Determine the (X, Y) coordinate at the center of the cell enclosing the given text.  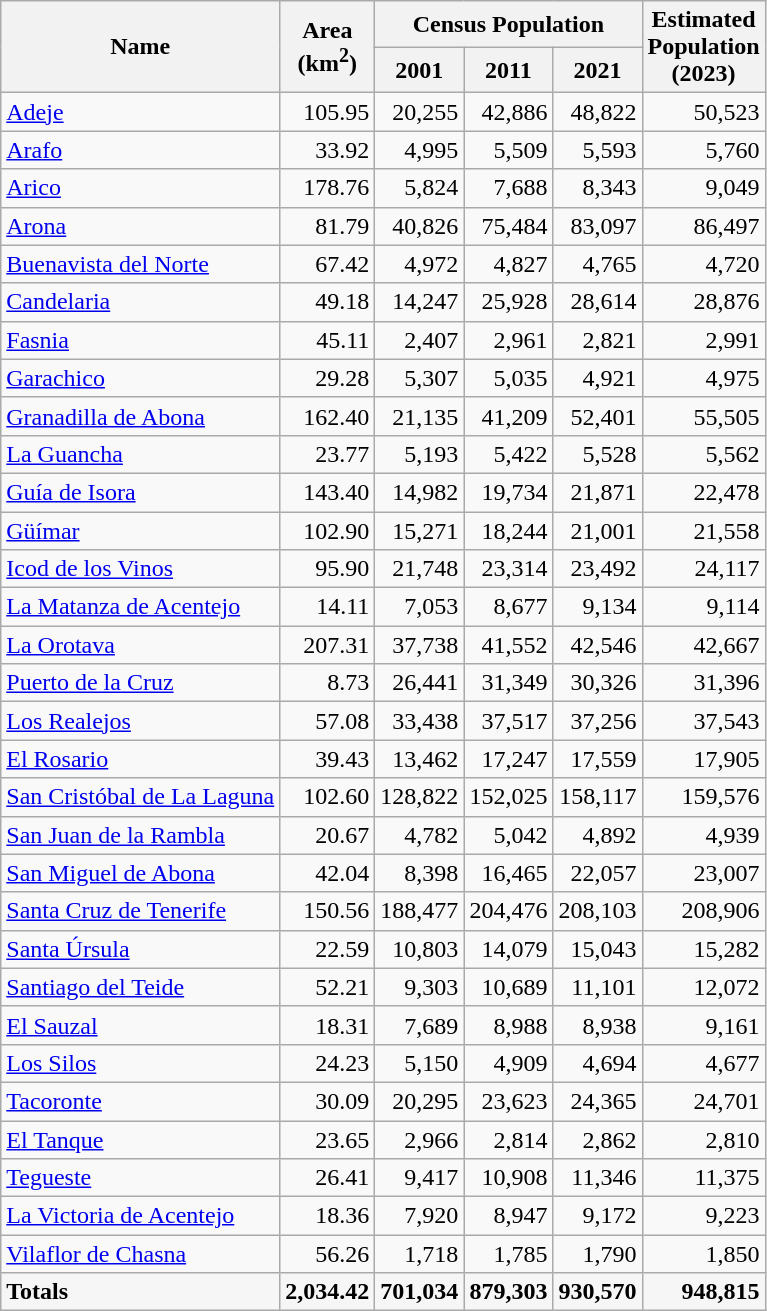
Census Population (508, 24)
31,396 (704, 683)
26.41 (328, 1178)
17,905 (704, 759)
128,822 (420, 797)
El Tanque (140, 1139)
EstimatedPopulation(2023) (704, 47)
56.26 (328, 1254)
Buenavista del Norte (140, 264)
23,007 (704, 873)
2001 (420, 70)
El Sauzal (140, 1025)
28,614 (598, 302)
152,025 (508, 797)
24,365 (598, 1101)
La Matanza de Acentejo (140, 607)
9,161 (704, 1025)
23.65 (328, 1139)
8,988 (508, 1025)
11,375 (704, 1178)
42.04 (328, 873)
7,053 (420, 607)
Güímar (140, 531)
Granadilla de Abona (140, 416)
La Orotava (140, 645)
4,921 (598, 378)
207.31 (328, 645)
2,862 (598, 1139)
13,462 (420, 759)
4,995 (420, 150)
21,001 (598, 531)
5,824 (420, 188)
188,477 (420, 911)
22,057 (598, 873)
2021 (598, 70)
52,401 (598, 416)
159,576 (704, 797)
14,982 (420, 492)
30.09 (328, 1101)
10,908 (508, 1178)
17,559 (598, 759)
11,101 (598, 987)
81.79 (328, 226)
9,049 (704, 188)
15,271 (420, 531)
102.90 (328, 531)
17,247 (508, 759)
23,314 (508, 569)
4,694 (598, 1063)
20,255 (420, 112)
10,803 (420, 949)
37,738 (420, 645)
5,422 (508, 454)
5,593 (598, 150)
La Guancha (140, 454)
208,906 (704, 911)
4,765 (598, 264)
29.28 (328, 378)
5,528 (598, 454)
102.60 (328, 797)
930,570 (598, 1292)
33,438 (420, 721)
1,718 (420, 1254)
204,476 (508, 911)
Santa Úrsula (140, 949)
7,920 (420, 1216)
9,172 (598, 1216)
20,295 (420, 1101)
9,417 (420, 1178)
39.43 (328, 759)
5,509 (508, 150)
2011 (508, 70)
4,975 (704, 378)
25,928 (508, 302)
5,562 (704, 454)
16,465 (508, 873)
49.18 (328, 302)
158,117 (598, 797)
18,244 (508, 531)
21,748 (420, 569)
20.67 (328, 835)
42,667 (704, 645)
948,815 (704, 1292)
4,677 (704, 1063)
12,072 (704, 987)
105.95 (328, 112)
2,810 (704, 1139)
879,303 (508, 1292)
San Juan de la Rambla (140, 835)
7,688 (508, 188)
37,517 (508, 721)
Totals (140, 1292)
Garachico (140, 378)
22.59 (328, 949)
Area(km2) (328, 47)
701,034 (420, 1292)
24.23 (328, 1063)
33.92 (328, 150)
5,307 (420, 378)
4,972 (420, 264)
4,782 (420, 835)
8,677 (508, 607)
83,097 (598, 226)
150.56 (328, 911)
143.40 (328, 492)
8,947 (508, 1216)
2,821 (598, 340)
23,492 (598, 569)
4,720 (704, 264)
40,826 (420, 226)
2,961 (508, 340)
18.31 (328, 1025)
21,871 (598, 492)
21,558 (704, 531)
30,326 (598, 683)
11,346 (598, 1178)
75,484 (508, 226)
48,822 (598, 112)
Arona (140, 226)
14,079 (508, 949)
28,876 (704, 302)
San Miguel de Abona (140, 873)
Los Realejos (140, 721)
7,689 (420, 1025)
57.08 (328, 721)
67.42 (328, 264)
9,303 (420, 987)
2,991 (704, 340)
50,523 (704, 112)
24,117 (704, 569)
21,135 (420, 416)
37,543 (704, 721)
52.21 (328, 987)
5,193 (420, 454)
26,441 (420, 683)
Los Silos (140, 1063)
9,134 (598, 607)
San Cristóbal de La Laguna (140, 797)
1,850 (704, 1254)
41,209 (508, 416)
45.11 (328, 340)
9,114 (704, 607)
Icod de los Vinos (140, 569)
Tegueste (140, 1178)
Candelaria (140, 302)
42,546 (598, 645)
Name (140, 47)
208,103 (598, 911)
La Victoria de Acentejo (140, 1216)
178.76 (328, 188)
1,790 (598, 1254)
19,734 (508, 492)
Guía de Isora (140, 492)
86,497 (704, 226)
Fasnia (140, 340)
Santa Cruz de Tenerife (140, 911)
42,886 (508, 112)
Santiago del Teide (140, 987)
Arico (140, 188)
14,247 (420, 302)
4,939 (704, 835)
8.73 (328, 683)
31,349 (508, 683)
8,343 (598, 188)
Arafo (140, 150)
4,827 (508, 264)
Adeje (140, 112)
37,256 (598, 721)
Tacoronte (140, 1101)
5,150 (420, 1063)
9,223 (704, 1216)
18.36 (328, 1216)
5,035 (508, 378)
2,966 (420, 1139)
El Rosario (140, 759)
8,398 (420, 873)
Puerto de la Cruz (140, 683)
162.40 (328, 416)
2,407 (420, 340)
Vilaflor de Chasna (140, 1254)
23.77 (328, 454)
5,760 (704, 150)
95.90 (328, 569)
8,938 (598, 1025)
23,623 (508, 1101)
10,689 (508, 987)
24,701 (704, 1101)
5,042 (508, 835)
4,909 (508, 1063)
41,552 (508, 645)
14.11 (328, 607)
15,043 (598, 949)
55,505 (704, 416)
22,478 (704, 492)
2,814 (508, 1139)
4,892 (598, 835)
2,034.42 (328, 1292)
15,282 (704, 949)
1,785 (508, 1254)
